Locate the cell with the specified text and output its (X, Y) center coordinate. 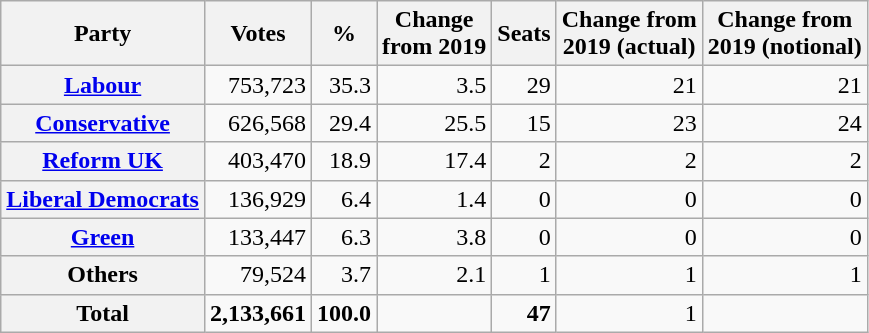
2,133,661 (258, 313)
% (344, 34)
35.3 (344, 85)
Reform UK (103, 161)
100.0 (344, 313)
18.9 (344, 161)
Votes (258, 34)
Labour (103, 85)
3.8 (434, 237)
133,447 (258, 237)
Others (103, 275)
3.5 (434, 85)
24 (784, 123)
Total (103, 313)
79,524 (258, 275)
15 (524, 123)
1.4 (434, 199)
2.1 (434, 275)
Changefrom 2019 (434, 34)
Green (103, 237)
47 (524, 313)
753,723 (258, 85)
Seats (524, 34)
403,470 (258, 161)
17.4 (434, 161)
136,929 (258, 199)
29 (524, 85)
29.4 (344, 123)
25.5 (434, 123)
626,568 (258, 123)
Party (103, 34)
Liberal Democrats (103, 199)
Conservative (103, 123)
6.4 (344, 199)
Change from2019 (notional) (784, 34)
23 (629, 123)
3.7 (344, 275)
Change from2019 (actual) (629, 34)
6.3 (344, 237)
